Scan for the cell matching the given text and deliver its [X, Y] coordinate at center. 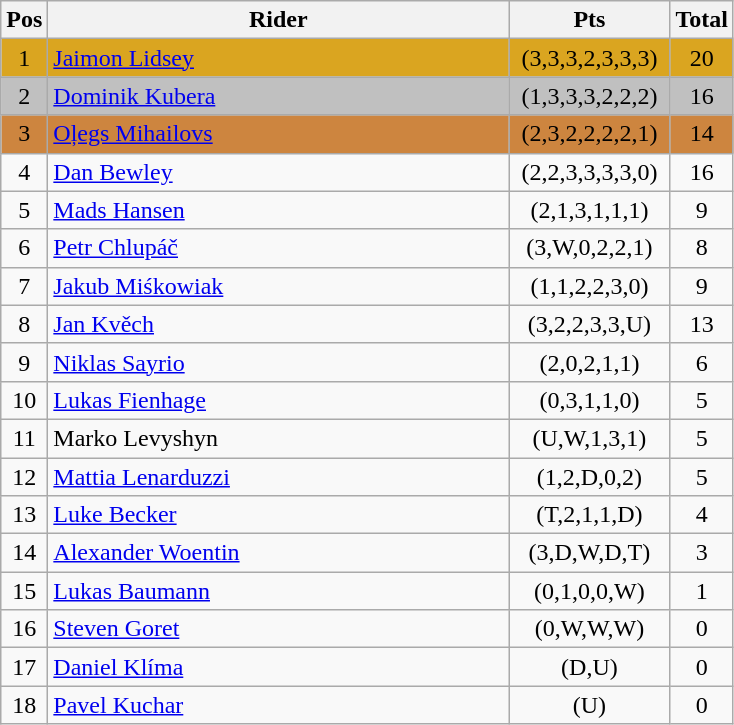
Jakub Miśkowiak [278, 286]
Daniel Klíma [278, 667]
(1,3,3,3,2,2,2) [590, 96]
Pos [24, 20]
10 [24, 400]
(0,W,W,W) [590, 629]
11 [24, 438]
Steven Goret [278, 629]
(U,W,1,3,1) [590, 438]
Alexander Woentin [278, 553]
(T,2,1,1,D) [590, 515]
17 [24, 667]
Marko Levyshyn [278, 438]
(3,3,3,2,3,3,3) [590, 58]
(2,0,2,1,1) [590, 362]
Pts [590, 20]
Dan Bewley [278, 172]
(0,1,0,0,W) [590, 591]
Rider [278, 20]
(3,2,2,3,3,U) [590, 324]
Petr Chlupáč [278, 248]
(1,1,2,2,3,0) [590, 286]
Jaimon Lidsey [278, 58]
(2,2,3,3,3,3,0) [590, 172]
7 [24, 286]
Jan Kvěch [278, 324]
18 [24, 705]
Lukas Fienhage [278, 400]
(2,3,2,2,2,2,1) [590, 134]
Niklas Sayrio [278, 362]
(3,D,W,D,T) [590, 553]
Dominik Kubera [278, 96]
Mattia Lenarduzzi [278, 477]
(3,W,0,2,2,1) [590, 248]
(1,2,D,0,2) [590, 477]
15 [24, 591]
Total [702, 20]
2 [24, 96]
12 [24, 477]
(0,3,1,1,0) [590, 400]
(2,1,3,1,1,1) [590, 210]
20 [702, 58]
(U) [590, 705]
Mads Hansen [278, 210]
(D,U) [590, 667]
Luke Becker [278, 515]
Oļegs Mihailovs [278, 134]
Pavel Kuchar [278, 705]
Lukas Baumann [278, 591]
